Return the [X, Y] coordinate for the center point of the cell that contains the specified text.  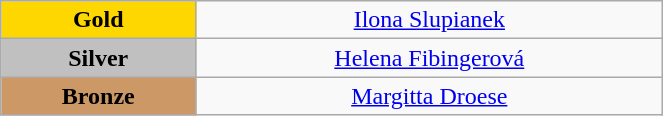
Silver [98, 58]
Gold [98, 20]
Bronze [98, 96]
Margitta Droese [430, 96]
Helena Fibingerová [430, 58]
Ilona Slupianek [430, 20]
